Provide the (X, Y) coordinate of the cell's center where the given text is located.  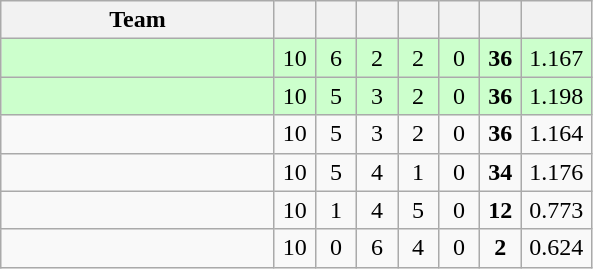
34 (500, 172)
12 (500, 210)
1.176 (556, 172)
0.624 (556, 248)
Team (138, 20)
0.773 (556, 210)
1.167 (556, 58)
1.164 (556, 134)
1.198 (556, 96)
